Detect which cell encompasses the target text, then output its (X, Y) center coordinate. 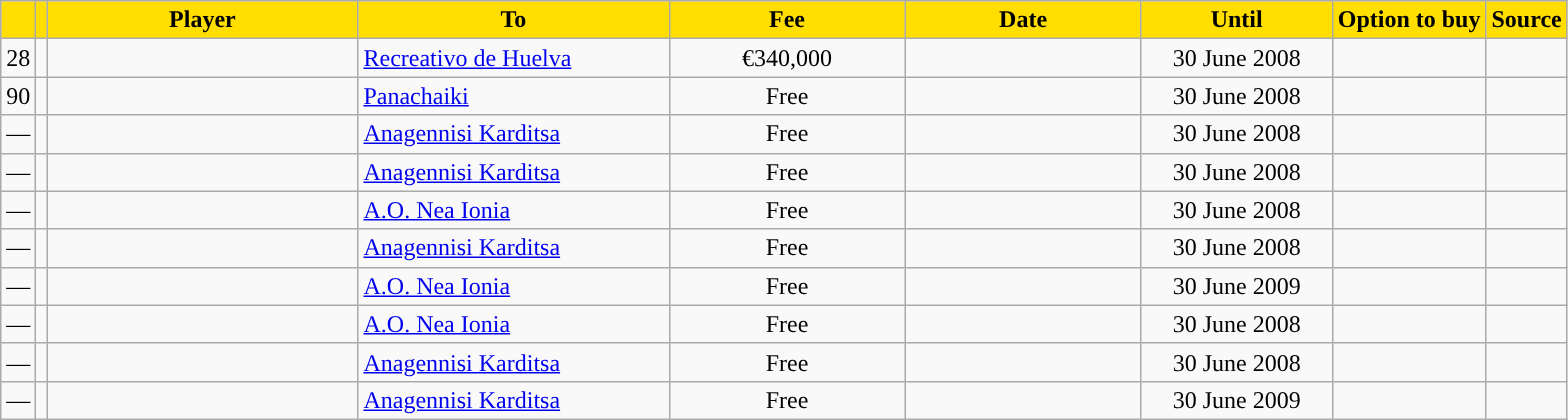
Source (1526, 20)
Until (1236, 20)
Fee (787, 20)
Recreativo de Huelva (514, 58)
Player (202, 20)
Panachaiki (514, 96)
To (514, 20)
90 (18, 96)
Date (1023, 20)
28 (18, 58)
€340,000 (787, 58)
Option to buy (1409, 20)
